Determine the [X, Y] coordinate at the center of the cell enclosing the given text.  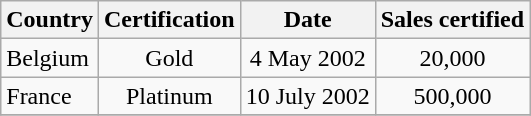
Date [308, 20]
10 July 2002 [308, 96]
Gold [169, 58]
4 May 2002 [308, 58]
Certification [169, 20]
Sales certified [452, 20]
500,000 [452, 96]
France [50, 96]
Belgium [50, 58]
20,000 [452, 58]
Platinum [169, 96]
Country [50, 20]
